Output the [X, Y] coordinate of the center of the cell containing the given text.  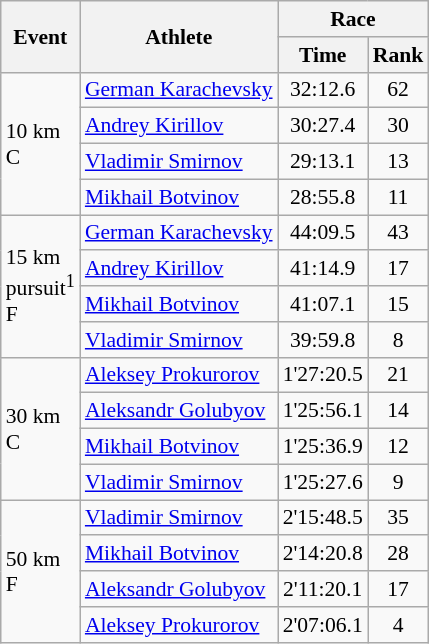
12 [398, 447]
15 km pursuit1 F [40, 286]
Rank [398, 55]
41:14.9 [323, 269]
44:09.5 [323, 233]
2'15:48.5 [323, 518]
13 [398, 162]
Time [323, 55]
28 [398, 554]
41:07.1 [323, 304]
28:55.8 [323, 197]
4 [398, 625]
2'11:20.1 [323, 589]
1'25:27.6 [323, 482]
Event [40, 36]
Race [354, 19]
1'25:36.9 [323, 447]
50 km F [40, 571]
30 km C [40, 428]
9 [398, 482]
2'07:06.1 [323, 625]
30:27.4 [323, 126]
21 [398, 375]
11 [398, 197]
Athlete [179, 36]
29:13.1 [323, 162]
1'27:20.5 [323, 375]
15 [398, 304]
32:12.6 [323, 90]
43 [398, 233]
1'25:56.1 [323, 411]
10 km C [40, 143]
30 [398, 126]
62 [398, 90]
8 [398, 340]
2'14:20.8 [323, 554]
35 [398, 518]
14 [398, 411]
39:59.8 [323, 340]
